Extract the [X, Y] coordinate from the center of the cell holding the provided text.  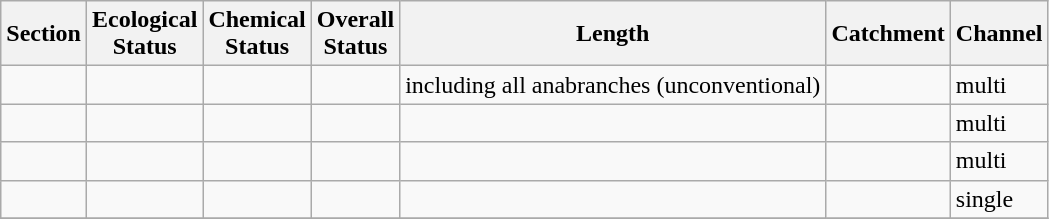
Channel [999, 34]
OverallStatus [355, 34]
EcologicalStatus [144, 34]
Section [44, 34]
Length [613, 34]
Catchment [888, 34]
including all anabranches (unconventional) [613, 85]
single [999, 199]
ChemicalStatus [257, 34]
